From the cell containing the given text, extract its center point as [X, Y] coordinate. 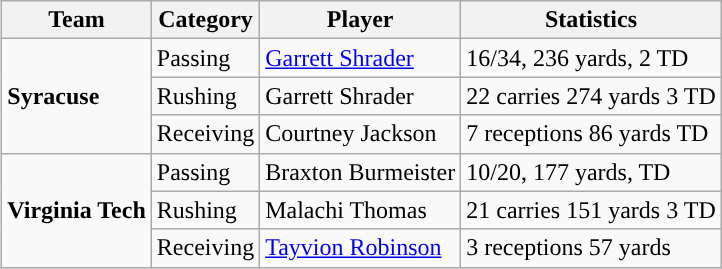
Player [360, 20]
Malachi Thomas [360, 210]
Courtney Jackson [360, 134]
3 receptions 57 yards [592, 248]
7 receptions 86 yards TD [592, 134]
Category [205, 20]
Team [77, 20]
Tayvion Robinson [360, 248]
Virginia Tech [77, 210]
10/20, 177 yards, TD [592, 172]
22 carries 274 yards 3 TD [592, 96]
Syracuse [77, 96]
Statistics [592, 20]
21 carries 151 yards 3 TD [592, 210]
16/34, 236 yards, 2 TD [592, 58]
Braxton Burmeister [360, 172]
